Return the [X, Y] coordinate for the center point of the cell that contains the specified text.  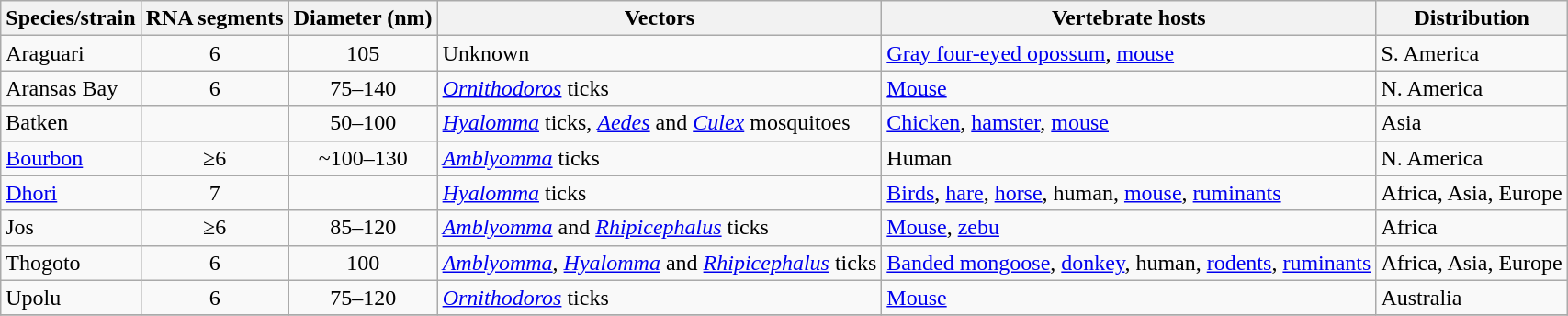
Thogoto [71, 263]
Amblyomma ticks [660, 158]
Chicken, hamster, mouse [1129, 123]
Distribution [1472, 18]
75–120 [363, 298]
Jos [71, 228]
Africa [1472, 228]
Gray four-eyed opossum, mouse [1129, 53]
Diameter (nm) [363, 18]
Hyalomma ticks, Aedes and Culex mosquitoes [660, 123]
85–120 [363, 228]
RNA segments [215, 18]
7 [215, 193]
Vectors [660, 18]
~100–130 [363, 158]
Hyalomma ticks [660, 193]
100 [363, 263]
Birds, hare, horse, human, mouse, ruminants [1129, 193]
Amblyomma, Hyalomma and Rhipicephalus ticks [660, 263]
Batken [71, 123]
105 [363, 53]
Human [1129, 158]
Aransas Bay [71, 88]
Mouse, zebu [1129, 228]
Vertebrate hosts [1129, 18]
Australia [1472, 298]
Dhori [71, 193]
Asia [1472, 123]
Araguari [71, 53]
Upolu [71, 298]
Amblyomma and Rhipicephalus ticks [660, 228]
50–100 [363, 123]
S. America [1472, 53]
Unknown [660, 53]
Species/strain [71, 18]
75–140 [363, 88]
Banded mongoose, donkey, human, rodents, ruminants [1129, 263]
Bourbon [71, 158]
